Locate the cell with the specified text and output its (X, Y) center coordinate. 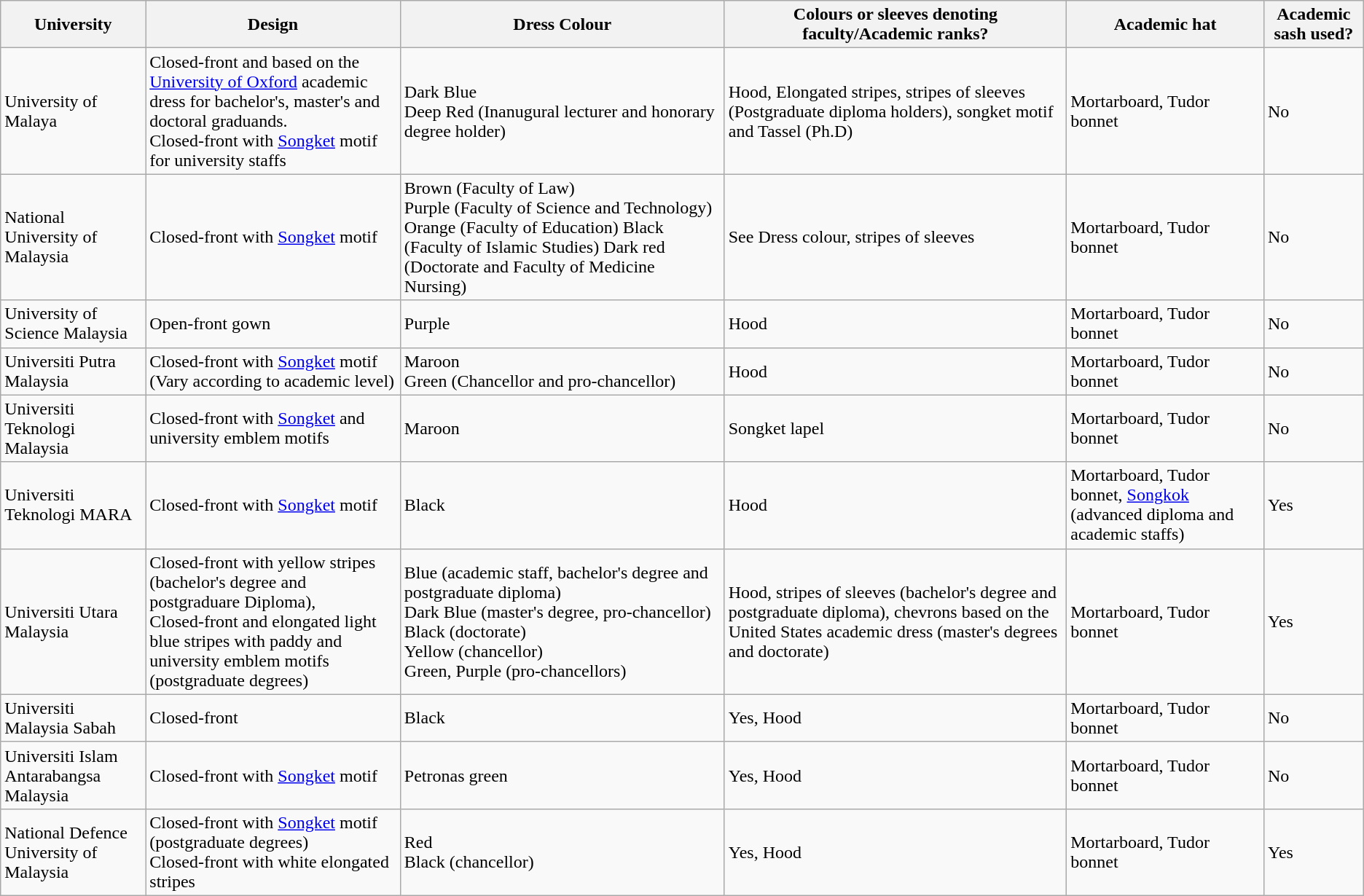
Closed-front with Songket motif (postgraduate degrees)Closed-front with white elongated stripes (273, 852)
Universiti Teknologi MARA (73, 506)
Universiti Putra Malaysia (73, 372)
National Defence University of Malaysia (73, 852)
Maroon (563, 428)
Design (273, 25)
Academic sash used? (1313, 25)
Dress Colour (563, 25)
Universiti Malaysia Sabah (73, 718)
Songket lapel (895, 428)
Universiti Teknologi Malaysia (73, 428)
Universiti Utara Malaysia (73, 621)
Petronas green (563, 775)
Colours or sleeves denoting faculty/Academic ranks? (895, 25)
MaroonGreen (Chancellor and pro-chancellor) (563, 372)
National University of Malaysia (73, 237)
University of Science Malaysia (73, 323)
Purple (563, 323)
RedBlack (chancellor) (563, 852)
Closed-front (273, 718)
Hood, Elongated stripes, stripes of sleeves (Postgraduate diploma holders), songket motif and Tassel (Ph.D) (895, 111)
Closed-front with Songket and university emblem motifs (273, 428)
Universiti Islam Antarabangsa Malaysia (73, 775)
University of Malaya (73, 111)
Open-front gown (273, 323)
See Dress colour, stripes of sleeves (895, 237)
Dark BlueDeep Red (Inanugural lecturer and honorary degree holder) (563, 111)
University (73, 25)
Academic hat (1166, 25)
Mortarboard, Tudor bonnet, Songkok (advanced diploma and academic staffs) (1166, 506)
Closed-front with Songket motif (Vary according to academic level) (273, 372)
